For the text-containing cell, return its midpoint in [X, Y] coordinate format. 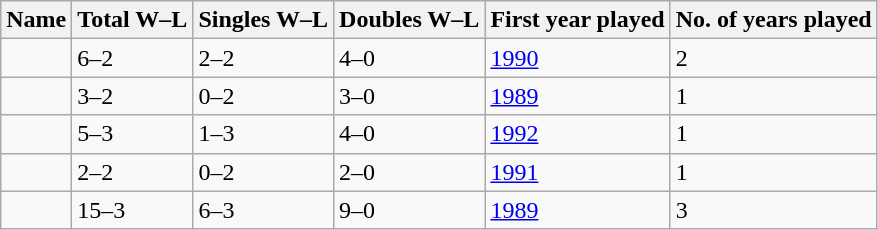
1992 [578, 134]
3–0 [410, 96]
2–0 [410, 172]
3 [774, 210]
Doubles W–L [410, 20]
1991 [578, 172]
9–0 [410, 210]
1–3 [264, 134]
5–3 [132, 134]
First year played [578, 20]
2 [774, 58]
3–2 [132, 96]
Singles W–L [264, 20]
Total W–L [132, 20]
Name [36, 20]
No. of years played [774, 20]
1990 [578, 58]
15–3 [132, 210]
6–2 [132, 58]
6–3 [264, 210]
